Identify which cell holds the provided text, then report its [X, Y] central coordinate. 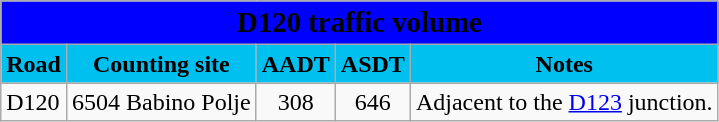
308 [296, 102]
D120 [34, 102]
Counting site [161, 64]
6504 Babino Polje [161, 102]
Adjacent to the D123 junction. [564, 102]
Road [34, 64]
Notes [564, 64]
ASDT [372, 64]
646 [372, 102]
D120 traffic volume [360, 23]
AADT [296, 64]
